Search for the cell housing the specified text and yield its [x, y] center coordinate. 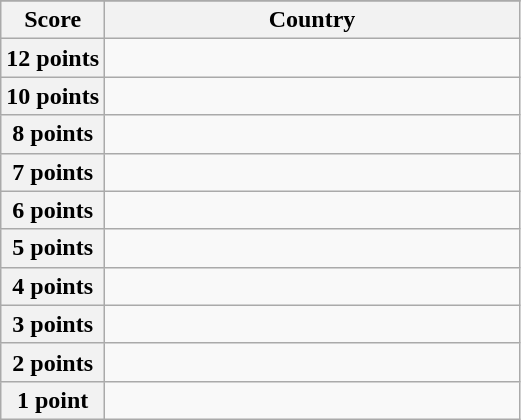
5 points [53, 248]
1 point [53, 400]
Country [312, 20]
4 points [53, 286]
12 points [53, 58]
8 points [53, 134]
2 points [53, 362]
6 points [53, 210]
3 points [53, 324]
Score [53, 20]
7 points [53, 172]
10 points [53, 96]
